Find where the given text appears and provide that cell's center as [X, Y] coordinate. 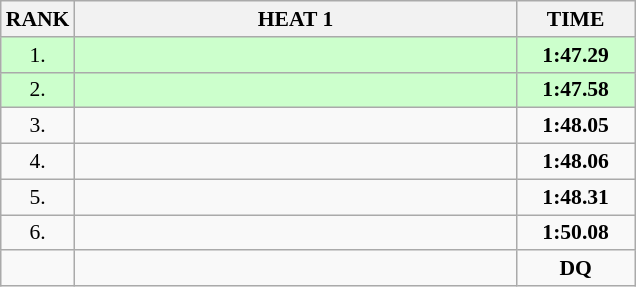
1:47.29 [576, 55]
1:50.08 [576, 233]
RANK [38, 19]
1:48.06 [576, 162]
1. [38, 55]
5. [38, 197]
HEAT 1 [295, 19]
2. [38, 90]
6. [38, 233]
DQ [576, 269]
TIME [576, 19]
1:48.05 [576, 126]
4. [38, 162]
3. [38, 126]
1:47.58 [576, 90]
1:48.31 [576, 197]
